For the text-containing cell, return its midpoint in [X, Y] coordinate format. 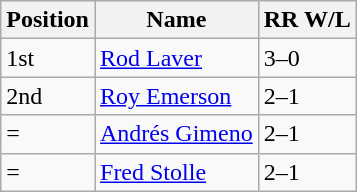
2nd [48, 96]
Name [176, 20]
1st [48, 58]
Andrés Gimeno [176, 134]
Rod Laver [176, 58]
RR W/L [307, 20]
Roy Emerson [176, 96]
Position [48, 20]
3–0 [307, 58]
Fred Stolle [176, 172]
